Return the [x, y] coordinate for the center point of the cell that contains the specified text.  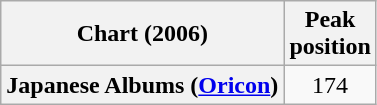
Peakposition [330, 34]
174 [330, 85]
Chart (2006) [142, 34]
Japanese Albums (Oricon) [142, 85]
